Search for the cell housing the specified text and yield its [X, Y] center coordinate. 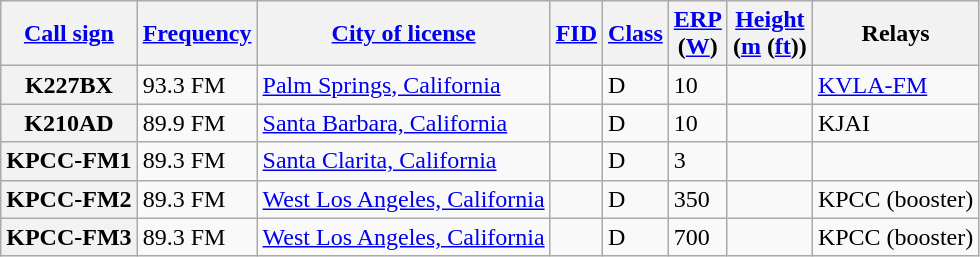
City of license [404, 34]
89.9 FM [197, 123]
Santa Barbara, California [404, 123]
KPCC-FM1 [69, 161]
3 [698, 161]
Call sign [69, 34]
93.3 FM [197, 85]
Relays [895, 34]
Santa Clarita, California [404, 161]
KJAI [895, 123]
700 [698, 237]
KVLA-FM [895, 85]
FID [576, 34]
Frequency [197, 34]
KPCC-FM3 [69, 237]
Palm Springs, California [404, 85]
K227BX [69, 85]
350 [698, 199]
Height(m (ft)) [770, 34]
KPCC-FM2 [69, 199]
ERP(W) [698, 34]
Class [636, 34]
K210AD [69, 123]
